Extract the [x, y] coordinate from the center of the cell holding the provided text.  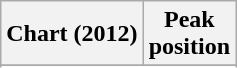
Peakposition [189, 34]
Chart (2012) [72, 34]
